Find where the given text appears and provide that cell's center as [x, y] coordinate. 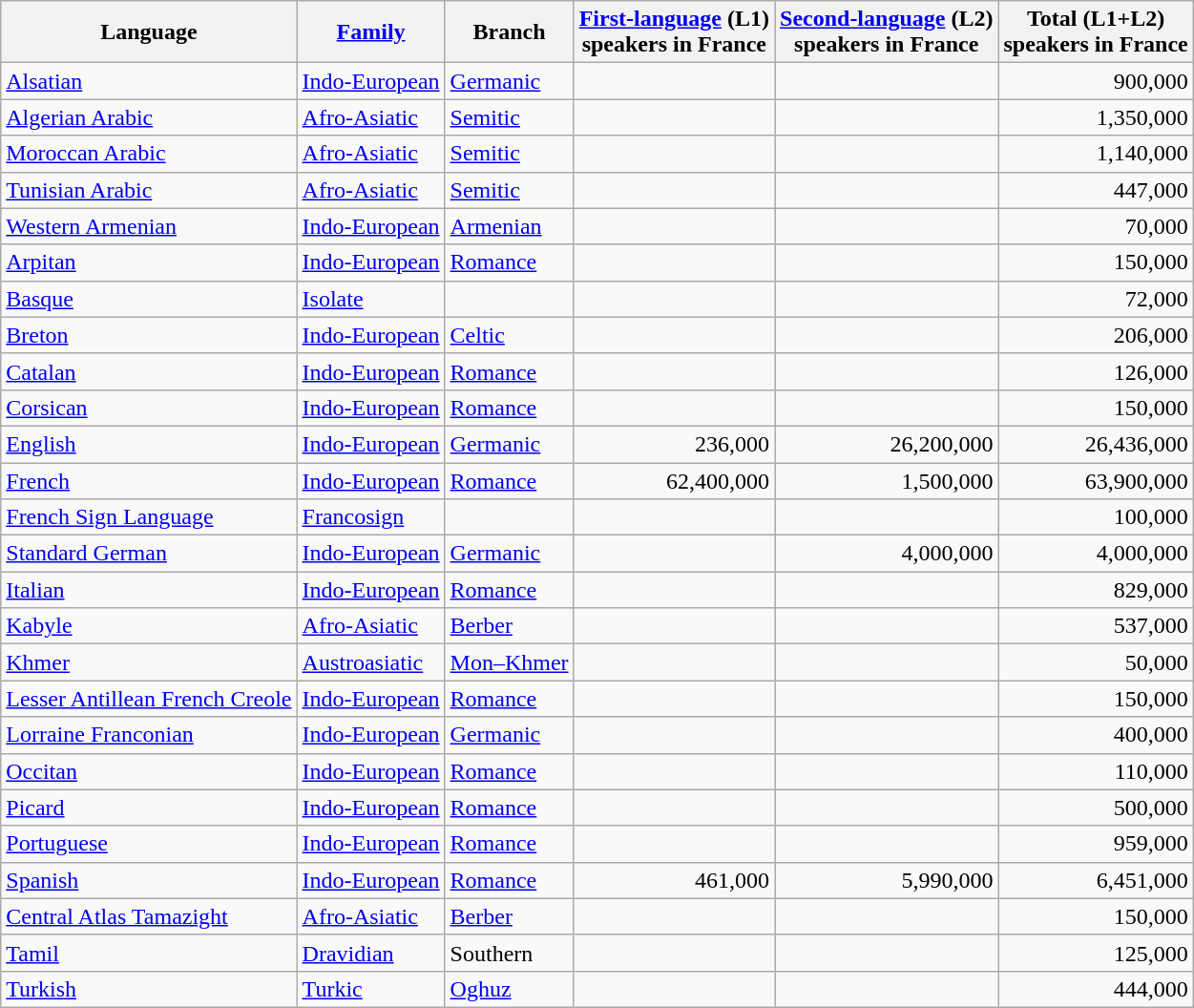
829,000 [1096, 590]
959,000 [1096, 844]
900,000 [1096, 81]
Algerian Arabic [149, 117]
Standard German [149, 554]
1,140,000 [1096, 154]
26,436,000 [1096, 444]
236,000 [674, 444]
Turkish [149, 989]
Alsatian [149, 81]
Khmer [149, 662]
French Sign Language [149, 517]
Southern [510, 953]
Spanish [149, 880]
537,000 [1096, 626]
Central Atlas Tamazight [149, 916]
1,350,000 [1096, 117]
Picard [149, 808]
Breton [149, 335]
Celtic [510, 335]
400,000 [1096, 735]
Corsican [149, 408]
Isolate [370, 299]
126,000 [1096, 371]
Dravidian [370, 953]
Total (L1+L2)speakers in France [1096, 32]
Francosign [370, 517]
6,451,000 [1096, 880]
French [149, 480]
Armenian [510, 226]
Turkic [370, 989]
Catalan [149, 371]
110,000 [1096, 771]
447,000 [1096, 190]
Austroasiatic [370, 662]
72,000 [1096, 299]
500,000 [1096, 808]
Family [370, 32]
5,990,000 [887, 880]
Second-language (L2)speakers in France [887, 32]
Occitan [149, 771]
Lorraine Franconian [149, 735]
100,000 [1096, 517]
Western Armenian [149, 226]
Tunisian Arabic [149, 190]
Language [149, 32]
125,000 [1096, 953]
Kabyle [149, 626]
50,000 [1096, 662]
206,000 [1096, 335]
70,000 [1096, 226]
Basque [149, 299]
Arpitan [149, 262]
444,000 [1096, 989]
Lesser Antillean French Creole [149, 699]
63,900,000 [1096, 480]
Portuguese [149, 844]
26,200,000 [887, 444]
Italian [149, 590]
Mon–Khmer [510, 662]
1,500,000 [887, 480]
Tamil [149, 953]
English [149, 444]
Oghuz [510, 989]
First-language (L1)speakers in France [674, 32]
Branch [510, 32]
62,400,000 [674, 480]
461,000 [674, 880]
Moroccan Arabic [149, 154]
